Output the [X, Y] coordinate of the center of the cell containing the given text.  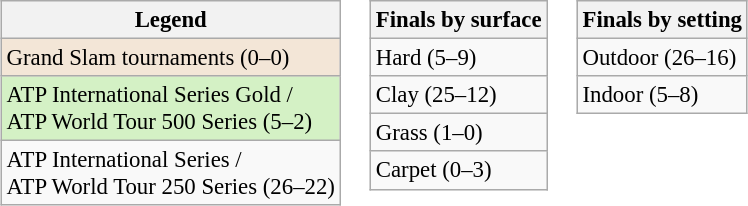
Outdoor (26–16) [662, 58]
Finals by surface [458, 20]
Clay (25–12) [458, 95]
Hard (5–9) [458, 58]
Legend [170, 20]
Finals by setting [662, 20]
ATP International Series / ATP World Tour 250 Series (26–22) [170, 174]
Indoor (5–8) [662, 95]
Carpet (0–3) [458, 170]
Grand Slam tournaments (0–0) [170, 58]
ATP International Series Gold / ATP World Tour 500 Series (5–2) [170, 108]
Grass (1–0) [458, 133]
